Detect which cell encompasses the target text, then output its (x, y) center coordinate. 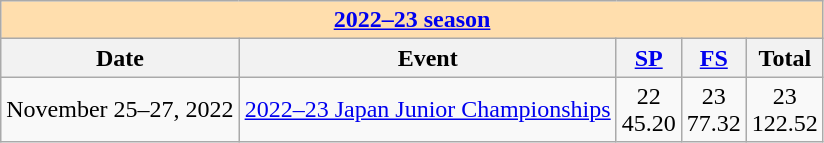
November 25–27, 2022 (120, 110)
Date (120, 58)
Total (784, 58)
Event (428, 58)
2022–23 season (412, 20)
2022–23 Japan Junior Championships (428, 110)
SP (648, 58)
22 45.20 (648, 110)
23 77.32 (714, 110)
FS (714, 58)
23 122.52 (784, 110)
